Pinpoint the cell where the given text exists, returning its (x, y) midpoint coordinate. 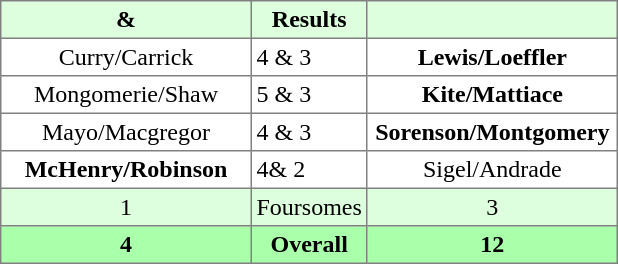
12 (492, 245)
3 (492, 207)
4& 2 (309, 170)
Kite/Mattiace (492, 95)
Mongomerie/Shaw (126, 95)
Sorenson/Montgomery (492, 132)
Curry/Carrick (126, 57)
Foursomes (309, 207)
Overall (309, 245)
Sigel/Andrade (492, 170)
1 (126, 207)
Mayo/Macgregor (126, 132)
Lewis/Loeffler (492, 57)
McHenry/Robinson (126, 170)
4 (126, 245)
& (126, 20)
Results (309, 20)
5 & 3 (309, 95)
